Find where the given text appears and provide that cell's center as [x, y] coordinate. 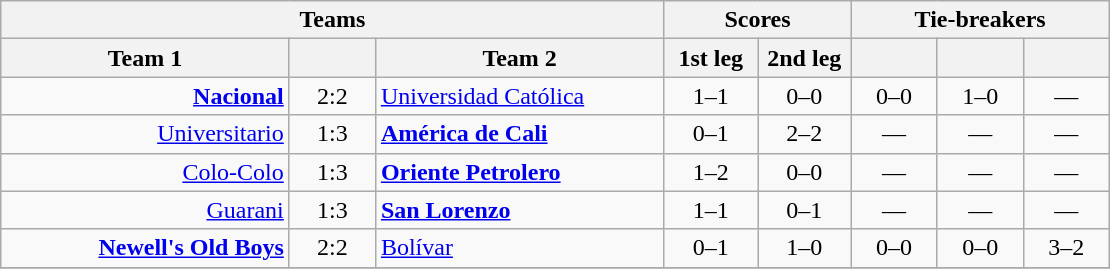
Newell's Old Boys [146, 248]
Teams [332, 20]
1st leg [711, 58]
Colo-Colo [146, 172]
1–2 [711, 172]
Guarani [146, 210]
Team 2 [520, 58]
Universitario [146, 134]
San Lorenzo [520, 210]
Oriente Petrolero [520, 172]
Bolívar [520, 248]
2–2 [805, 134]
Nacional [146, 96]
Universidad Católica [520, 96]
Team 1 [146, 58]
Scores [758, 20]
América de Cali [520, 134]
Tie-breakers [980, 20]
2nd leg [805, 58]
3–2 [1066, 248]
